Determine the (x, y) coordinate at the center of the cell enclosing the given text.  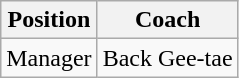
Coach (168, 20)
Manager (49, 58)
Back Gee-tae (168, 58)
Position (49, 20)
